Scan for the cell matching the given text and deliver its (x, y) coordinate at center. 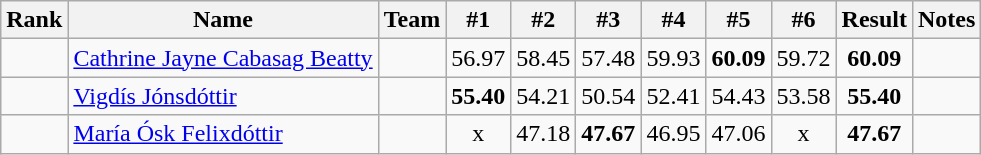
#1 (478, 20)
Vigdís Jónsdóttir (223, 96)
58.45 (544, 58)
47.18 (544, 134)
57.48 (608, 58)
Rank (34, 20)
Team (412, 20)
#6 (804, 20)
Result (874, 20)
#5 (738, 20)
52.41 (674, 96)
47.06 (738, 134)
53.58 (804, 96)
Name (223, 20)
María Ósk Felixdóttir (223, 134)
46.95 (674, 134)
56.97 (478, 58)
#3 (608, 20)
#2 (544, 20)
59.72 (804, 58)
50.54 (608, 96)
Cathrine Jayne Cabasag Beatty (223, 58)
59.93 (674, 58)
Notes (946, 20)
54.21 (544, 96)
#4 (674, 20)
54.43 (738, 96)
